From the cell containing the given text, extract its center point as [X, Y] coordinate. 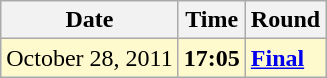
October 28, 2011 [90, 58]
Final [285, 58]
Round [285, 20]
Time [212, 20]
17:05 [212, 58]
Date [90, 20]
